Search for the cell housing the specified text and yield its [x, y] center coordinate. 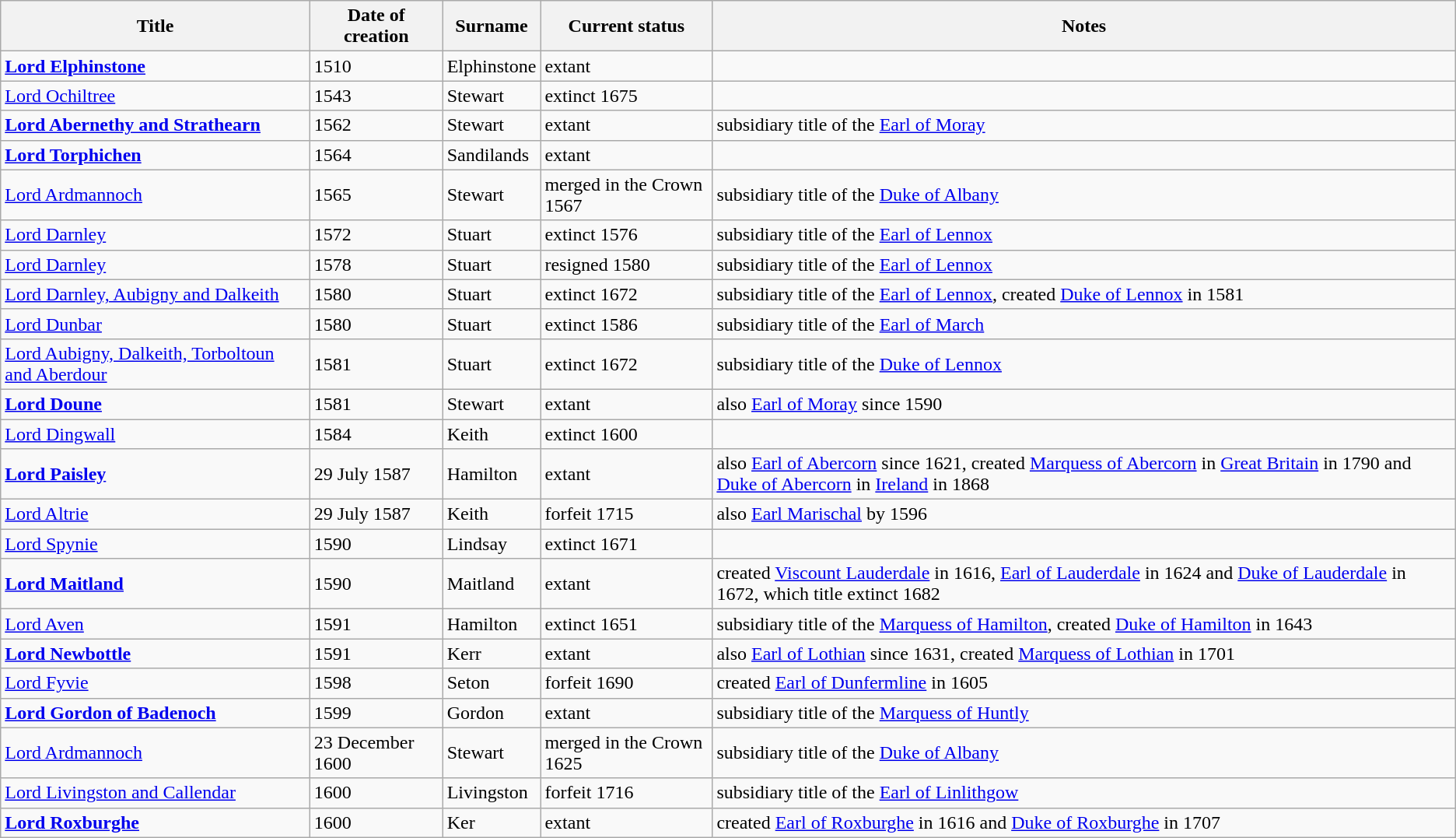
1572 [376, 235]
resigned 1580 [627, 265]
1598 [376, 683]
Title [156, 26]
extinct 1675 [627, 96]
1543 [376, 96]
Livingston [492, 793]
Lord Roxburghe [156, 822]
Lindsay [492, 544]
forfeit 1716 [627, 793]
also Earl of Abercorn since 1621, created Marquess of Abercorn in Great Britain in 1790 and Duke of Abercorn in Ireland in 1868 [1084, 475]
also Earl Marischal by 1596 [1084, 514]
Sandilands [492, 155]
subsidiary title of the Marquess of Huntly [1084, 713]
Lord Maitland [156, 584]
1584 [376, 433]
Seton [492, 683]
Lord Paisley [156, 475]
created Earl of Roxburghe in 1616 and Duke of Roxburghe in 1707 [1084, 822]
Date of creation [376, 26]
Notes [1084, 26]
Lord Doune [156, 404]
Lord Aven [156, 624]
1578 [376, 265]
subsidiary title of the Earl of Lennox, created Duke of Lennox in 1581 [1084, 294]
extinct 1651 [627, 624]
Lord Ochiltree [156, 96]
merged in the Crown 1625 [627, 753]
Lord Torphichen [156, 155]
extinct 1600 [627, 433]
subsidiary title of the Earl of March [1084, 324]
Lord Gordon of Badenoch [156, 713]
Lord Altrie [156, 514]
extinct 1671 [627, 544]
1564 [376, 155]
Lord Dingwall [156, 433]
merged in the Crown 1567 [627, 195]
Kerr [492, 654]
Elphinstone [492, 66]
Lord Newbottle [156, 654]
1599 [376, 713]
subsidiary title of the Duke of Lennox [1084, 364]
also Earl of Moray since 1590 [1084, 404]
created Viscount Lauderdale in 1616, Earl of Lauderdale in 1624 and Duke of Lauderdale in 1672, which title extinct 1682 [1084, 584]
Lord Fyvie [156, 683]
Gordon [492, 713]
also Earl of Lothian since 1631, created Marquess of Lothian in 1701 [1084, 654]
forfeit 1690 [627, 683]
extinct 1576 [627, 235]
Lord Livingston and Callendar [156, 793]
Maitland [492, 584]
subsidiary title of the Marquess of Hamilton, created Duke of Hamilton in 1643 [1084, 624]
Lord Spynie [156, 544]
Lord Elphinstone [156, 66]
created Earl of Dunfermline in 1605 [1084, 683]
Lord Darnley, Aubigny and Dalkeith [156, 294]
Lord Abernethy and Strathearn [156, 125]
Ker [492, 822]
Lord Dunbar [156, 324]
forfeit 1715 [627, 514]
subsidiary title of the Earl of Moray [1084, 125]
Current status [627, 26]
1565 [376, 195]
23 December 1600 [376, 753]
extinct 1586 [627, 324]
1510 [376, 66]
Surname [492, 26]
Lord Aubigny, Dalkeith, Torboltoun and Aberdour [156, 364]
1562 [376, 125]
subsidiary title of the Earl of Linlithgow [1084, 793]
